Return [X, Y] of the center of cell containing provided text 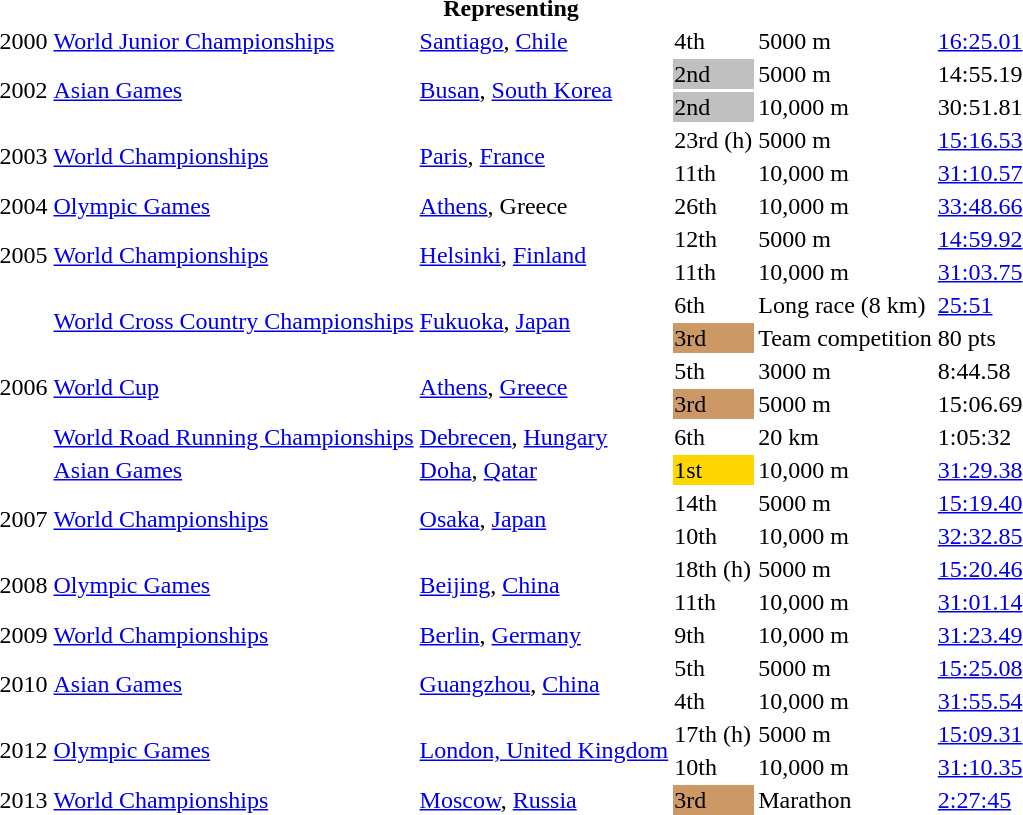
World Junior Championships [234, 41]
18th (h) [714, 569]
23rd (h) [714, 140]
Fukuoka, Japan [544, 322]
World Cup [234, 388]
Paris, France [544, 156]
Guangzhou, China [544, 684]
3000 m [846, 371]
14th [714, 503]
9th [714, 635]
Doha, Qatar [544, 470]
World Cross Country Championships [234, 322]
Marathon [846, 800]
26th [714, 206]
Busan, South Korea [544, 90]
20 km [846, 437]
Long race (8 km) [846, 305]
Osaka, Japan [544, 520]
1st [714, 470]
Berlin, Germany [544, 635]
London, United Kingdom [544, 750]
Santiago, Chile [544, 41]
Moscow, Russia [544, 800]
Beijing, China [544, 586]
Helsinki, Finland [544, 256]
17th (h) [714, 734]
12th [714, 239]
Debrecen, Hungary [544, 437]
World Road Running Championships [234, 437]
Team competition [846, 338]
